For the text-containing cell, return its midpoint in [x, y] coordinate format. 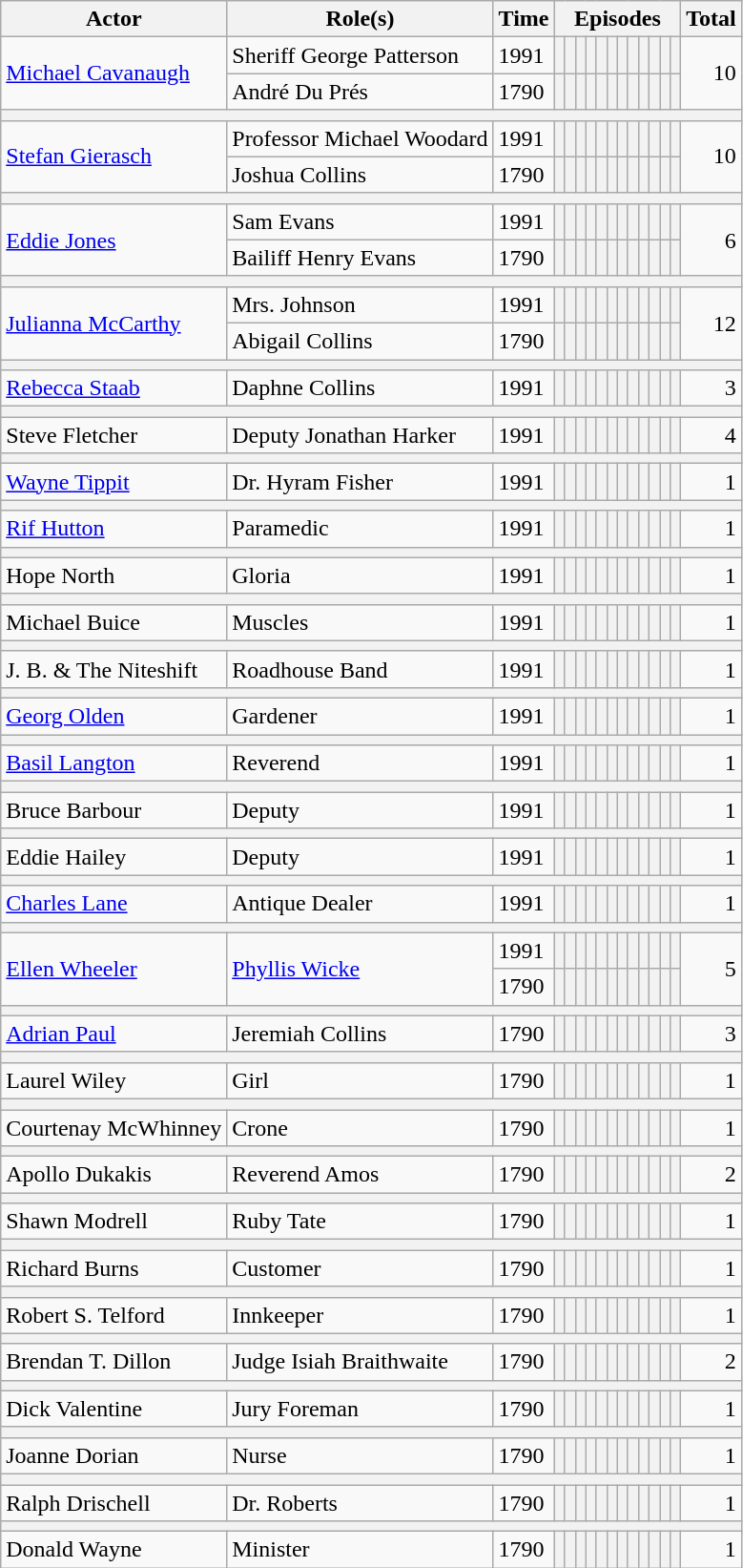
Daphne Collins [361, 388]
Time [524, 19]
Eddie Hailey [114, 857]
Bailiff Henry Evans [361, 258]
Robert S. Telford [114, 1315]
Crone [361, 1127]
Charles Lane [114, 904]
Ralph Drischell [114, 1503]
Apollo Dukakis [114, 1175]
Hope North [114, 575]
André Du Prés [361, 92]
Muscles [361, 622]
Ellen Wheeler [114, 969]
Gloria [361, 575]
Joshua Collins [361, 175]
Minister [361, 1550]
Jury Foreman [361, 1409]
J. B. & The Niteshift [114, 669]
Georg Olden [114, 716]
Gardener [361, 716]
Julianna McCarthy [114, 323]
Paramedic [361, 529]
Wayne Tippit [114, 482]
Courtenay McWhinney [114, 1127]
Michael Cavanaugh [114, 73]
Stefan Gierasch [114, 157]
Professor Michael Woodard [361, 138]
Mrs. Johnson [361, 304]
Judge Isiah Braithwaite [361, 1362]
Abigail Collins [361, 341]
Actor [114, 19]
Brendan T. Dillon [114, 1362]
Adrian Paul [114, 1034]
Role(s) [361, 19]
6 [712, 240]
Basil Langton [114, 763]
Reverend [361, 763]
12 [712, 323]
Rebecca Staab [114, 388]
Girl [361, 1080]
Laurel Wiley [114, 1080]
Ruby Tate [361, 1222]
Sheriff George Patterson [361, 55]
Deputy Jonathan Harker [361, 435]
Shawn Modrell [114, 1222]
Dr. Roberts [361, 1503]
Eddie Jones [114, 240]
Donald Wayne [114, 1550]
Customer [361, 1268]
4 [712, 435]
5 [712, 969]
Sam Evans [361, 221]
Steve Fletcher [114, 435]
Antique Dealer [361, 904]
Innkeeper [361, 1315]
Total [712, 19]
Richard Burns [114, 1268]
Phyllis Wicke [361, 969]
Jeremiah Collins [361, 1034]
Dr. Hyram Fisher [361, 482]
Reverend Amos [361, 1175]
Nurse [361, 1455]
Dick Valentine [114, 1409]
Roadhouse Band [361, 669]
Rif Hutton [114, 529]
Episodes [618, 19]
Michael Buice [114, 622]
Bruce Barbour [114, 810]
Joanne Dorian [114, 1455]
